Pinpoint the cell where the given text exists, returning its [X, Y] midpoint coordinate. 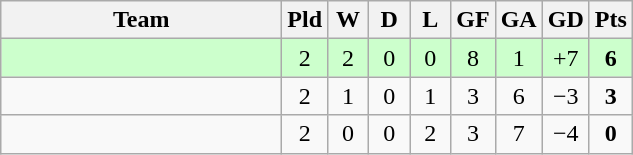
GA [518, 20]
W [348, 20]
7 [518, 134]
8 [473, 58]
GD [566, 20]
GF [473, 20]
D [390, 20]
Pts [610, 20]
+7 [566, 58]
Team [142, 20]
L [430, 20]
−3 [566, 96]
Pld [305, 20]
−4 [566, 134]
